For the text-containing cell, return its midpoint in [X, Y] coordinate format. 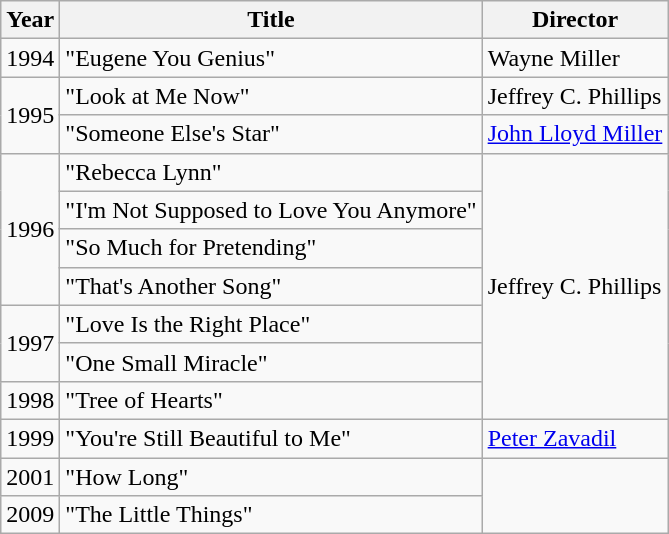
1996 [30, 229]
1999 [30, 438]
"Someone Else's Star" [271, 134]
Peter Zavadil [575, 438]
2001 [30, 477]
"So Much for Pretending" [271, 248]
"How Long" [271, 477]
1998 [30, 400]
2009 [30, 515]
"The Little Things" [271, 515]
1995 [30, 115]
"Tree of Hearts" [271, 400]
Year [30, 20]
"Eugene You Genius" [271, 58]
"You're Still Beautiful to Me" [271, 438]
John Lloyd Miller [575, 134]
"I'm Not Supposed to Love You Anymore" [271, 210]
Wayne Miller [575, 58]
"Love Is the Right Place" [271, 324]
1994 [30, 58]
"Look at Me Now" [271, 96]
"One Small Miracle" [271, 362]
"Rebecca Lynn" [271, 172]
Title [271, 20]
Director [575, 20]
1997 [30, 343]
"That's Another Song" [271, 286]
